Identify which cell holds the provided text, then report its (x, y) central coordinate. 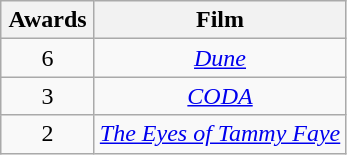
CODA (220, 96)
2 (48, 134)
The Eyes of Tammy Faye (220, 134)
3 (48, 96)
6 (48, 58)
Dune (220, 58)
Awards (48, 20)
Film (220, 20)
